Extract the (x, y) coordinate from the center of the cell holding the provided text.  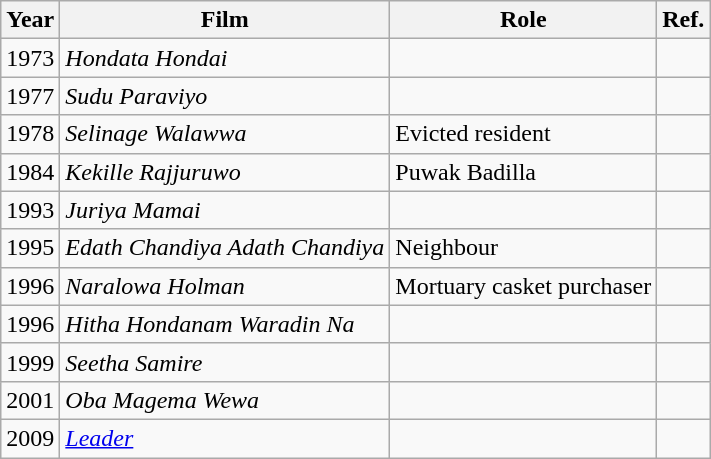
2009 (30, 438)
Juriya Mamai (225, 210)
Puwak Badilla (524, 172)
Leader (225, 438)
Mortuary casket purchaser (524, 286)
1984 (30, 172)
Evicted resident (524, 134)
1973 (30, 58)
Film (225, 20)
1977 (30, 96)
Sudu Paraviyo (225, 96)
1978 (30, 134)
Kekille Rajjuruwo (225, 172)
Ref. (684, 20)
2001 (30, 400)
Oba Magema Wewa (225, 400)
Hitha Hondanam Waradin Na (225, 324)
Hondata Hondai (225, 58)
Edath Chandiya Adath Chandiya (225, 248)
Neighbour (524, 248)
1999 (30, 362)
Selinage Walawwa (225, 134)
Naralowa Holman (225, 286)
1993 (30, 210)
Year (30, 20)
1995 (30, 248)
Role (524, 20)
Seetha Samire (225, 362)
